Determine the [X, Y] coordinate at the center of the cell enclosing the given text.  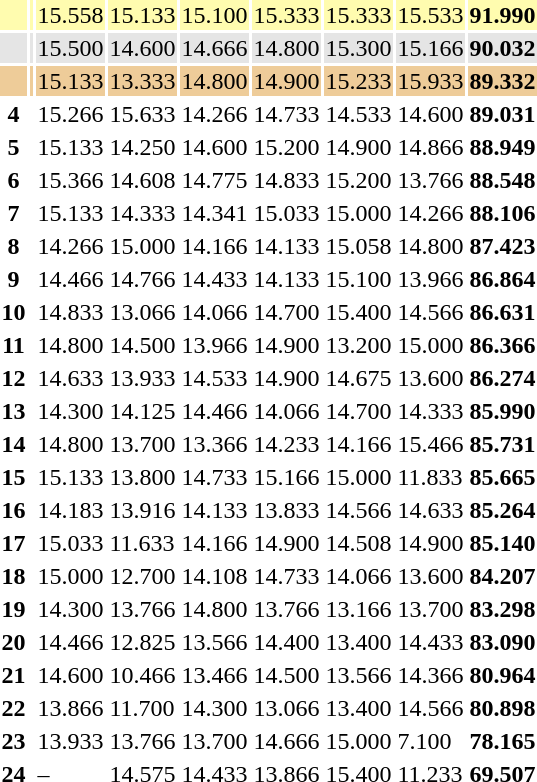
85.731 [502, 444]
13.833 [286, 510]
14.108 [214, 576]
83.090 [502, 642]
88.106 [502, 213]
88.949 [502, 147]
15.366 [70, 180]
84.207 [502, 576]
14.125 [142, 411]
15.558 [70, 15]
12.700 [142, 576]
14.183 [70, 510]
13.166 [358, 609]
90.032 [502, 48]
14.866 [430, 147]
10 [14, 312]
11 [14, 345]
18 [14, 576]
15 [14, 477]
15.533 [430, 15]
14.341 [214, 213]
14.400 [286, 642]
4 [14, 114]
85.140 [502, 543]
14.766 [142, 279]
14.675 [358, 378]
86.274 [502, 378]
13.866 [70, 708]
91.990 [502, 15]
11.833 [430, 477]
80.964 [502, 675]
86.631 [502, 312]
11.633 [142, 543]
10.466 [142, 675]
14 [14, 444]
13.366 [214, 444]
13.800 [142, 477]
80.898 [502, 708]
85.990 [502, 411]
14.233 [286, 444]
12 [14, 378]
13.916 [142, 510]
16 [14, 510]
12.825 [142, 642]
23 [14, 741]
14.366 [430, 675]
15.500 [70, 48]
15.058 [358, 246]
7.100 [430, 741]
89.031 [502, 114]
86.366 [502, 345]
15.466 [430, 444]
15.400 [358, 312]
15.266 [70, 114]
20 [14, 642]
7 [14, 213]
11.700 [142, 708]
14.250 [142, 147]
78.165 [502, 741]
89.332 [502, 81]
5 [14, 147]
14.775 [214, 180]
15.233 [358, 81]
87.423 [502, 246]
21 [14, 675]
15.300 [358, 48]
85.665 [502, 477]
14.508 [358, 543]
15.933 [430, 81]
83.298 [502, 609]
9 [14, 279]
15.633 [142, 114]
14.608 [142, 180]
19 [14, 609]
6 [14, 180]
22 [14, 708]
85.264 [502, 510]
13.466 [214, 675]
8 [14, 246]
13.333 [142, 81]
13.200 [358, 345]
17 [14, 543]
86.864 [502, 279]
13 [14, 411]
88.548 [502, 180]
